Determine the (X, Y) coordinate at the center of the cell enclosing the given text.  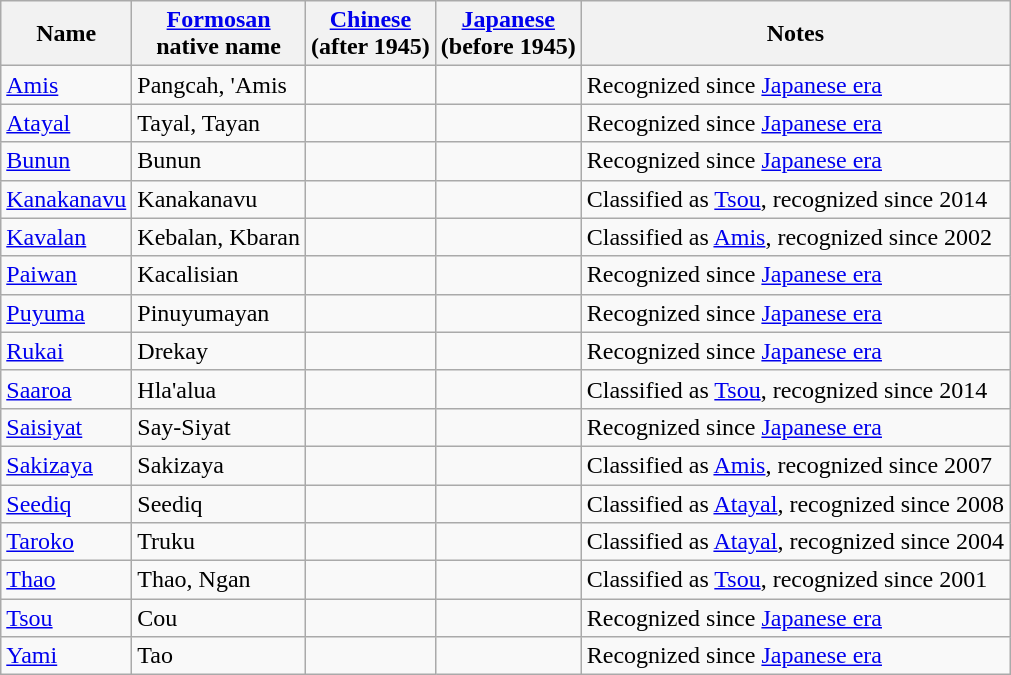
Formosannative name (219, 34)
Chinese(after 1945) (370, 34)
Kebalan, Kbaran (219, 237)
Rukai (66, 351)
Japanese(before 1945) (508, 34)
Classified as Atayal, recognized since 2004 (795, 542)
Pinuyumayan (219, 313)
Paiwan (66, 275)
Classified as Atayal, recognized since 2008 (795, 503)
Pangcah, 'Amis (219, 85)
Hla'alua (219, 389)
Taroko (66, 542)
Drekay (219, 351)
Saaroa (66, 389)
Thao, Ngan (219, 580)
Tsou (66, 618)
Kacalisian (219, 275)
Saisiyat (66, 427)
Thao (66, 580)
Atayal (66, 123)
Tayal, Tayan (219, 123)
Classified as Amis, recognized since 2002 (795, 237)
Say-Siyat (219, 427)
Classified as Tsou, recognized since 2001 (795, 580)
Yami (66, 656)
Cou (219, 618)
Notes (795, 34)
Puyuma (66, 313)
Truku (219, 542)
Tao (219, 656)
Amis (66, 85)
Name (66, 34)
Classified as Amis, recognized since 2007 (795, 465)
Kavalan (66, 237)
